Locate the cell with the specified text and output its (X, Y) center coordinate. 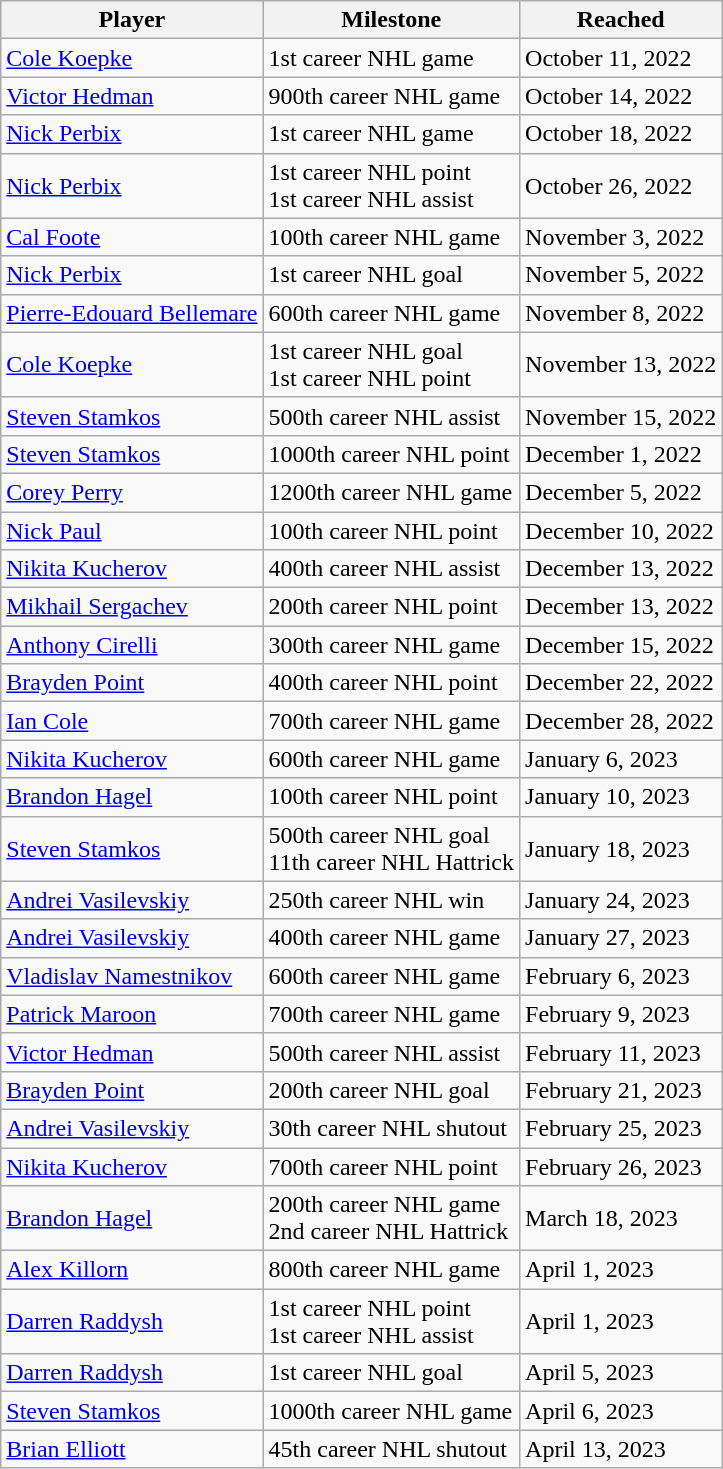
November 13, 2022 (621, 364)
February 9, 2023 (621, 1014)
300th career NHL game (391, 645)
100th career NHL game (391, 237)
30th career NHL shutout (391, 1128)
700th career NHL point (391, 1167)
February 11, 2023 (621, 1052)
45th career NHL shutout (391, 1449)
1000th career NHL point (391, 454)
October 18, 2022 (621, 134)
Pierre-Edouard Bellemare (132, 313)
1200th career NHL game (391, 492)
800th career NHL game (391, 1270)
Patrick Maroon (132, 1014)
1st career NHL goal1st career NHL point (391, 364)
April 5, 2023 (621, 1373)
February 6, 2023 (621, 976)
November 3, 2022 (621, 237)
December 10, 2022 (621, 531)
Cal Foote (132, 237)
1000th career NHL game (391, 1411)
October 11, 2022 (621, 58)
250th career NHL win (391, 900)
January 10, 2023 (621, 797)
December 1, 2022 (621, 454)
April 13, 2023 (621, 1449)
March 18, 2023 (621, 1218)
January 6, 2023 (621, 759)
October 26, 2022 (621, 186)
December 15, 2022 (621, 645)
December 28, 2022 (621, 721)
October 14, 2022 (621, 96)
Reached (621, 20)
Player (132, 20)
200th career NHL game2nd career NHL Hattrick (391, 1218)
November 8, 2022 (621, 313)
500th career NHL goal11th career NHL Hattrick (391, 848)
February 21, 2023 (621, 1090)
Ian Cole (132, 721)
900th career NHL game (391, 96)
Vladislav Namestnikov (132, 976)
November 15, 2022 (621, 416)
Corey Perry (132, 492)
December 5, 2022 (621, 492)
Brian Elliott (132, 1449)
Nick Paul (132, 531)
400th career NHL point (391, 683)
January 24, 2023 (621, 900)
February 25, 2023 (621, 1128)
200th career NHL point (391, 607)
January 18, 2023 (621, 848)
400th career NHL game (391, 938)
Mikhail Sergachev (132, 607)
February 26, 2023 (621, 1167)
January 27, 2023 (621, 938)
April 6, 2023 (621, 1411)
400th career NHL assist (391, 569)
December 22, 2022 (621, 683)
November 5, 2022 (621, 275)
Anthony Cirelli (132, 645)
Milestone (391, 20)
200th career NHL goal (391, 1090)
Alex Killorn (132, 1270)
